Capture the cell that displays the provided text and extract its (X, Y) central coordinate. 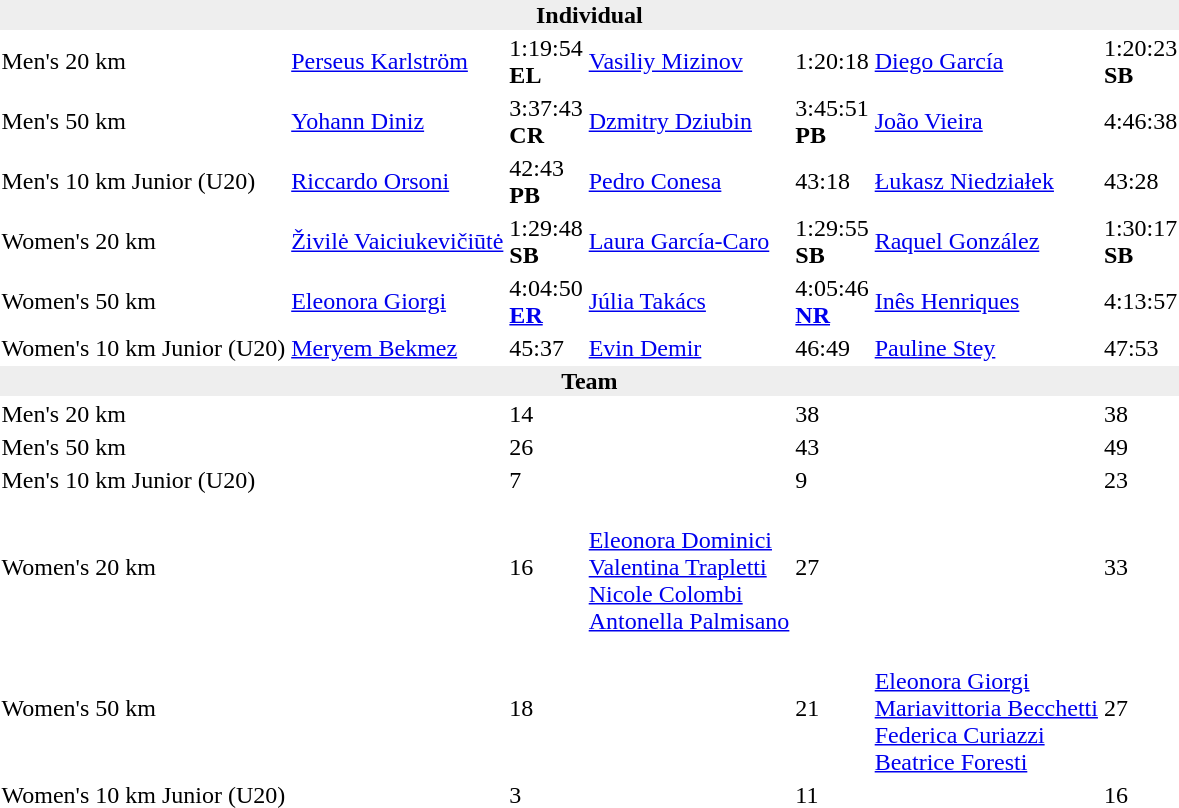
23 (1140, 480)
1:19:54 EL (546, 62)
21 (832, 708)
Eleonora DominiciValentina TraplettiNicole ColombiAntonella Palmisano (689, 567)
Evin Demir (689, 348)
45:37 (546, 348)
Perseus Karlström (398, 62)
1:20:23 SB (1140, 62)
46:49 (832, 348)
Women's 10 km Junior (U20) (144, 348)
42:43 PB (546, 182)
Pauline Stey (986, 348)
Pedro Conesa (689, 182)
14 (546, 414)
3:37:43 CR (546, 122)
43 (832, 447)
1:29:48 SB (546, 242)
9 (832, 480)
1:20:18 (832, 62)
1:29:55 SB (832, 242)
Individual (590, 15)
3:45:51 PB (832, 122)
4:05:46 NR (832, 302)
Meryem Bekmez (398, 348)
33 (1140, 567)
47:53 (1140, 348)
18 (546, 708)
7 (546, 480)
4:46:38 (1140, 122)
Dzmitry Dziubin (689, 122)
43:28 (1140, 182)
Eleonora GiorgiMariavittoria BecchettiFederica CuriazziBeatrice Foresti (986, 708)
Eleonora Giorgi (398, 302)
4:04:50 ER (546, 302)
26 (546, 447)
49 (1140, 447)
Diego García (986, 62)
Raquel González (986, 242)
Júlia Takács (689, 302)
16 (546, 567)
4:13:57 (1140, 302)
Laura García-Caro (689, 242)
Team (590, 381)
Łukasz Niedziałek (986, 182)
Riccardo Orsoni (398, 182)
Živilė Vaiciukevičiūtė (398, 242)
Yohann Diniz (398, 122)
Inês Henriques (986, 302)
Vasiliy Mizinov (689, 62)
João Vieira (986, 122)
43:18 (832, 182)
1:30:17 SB (1140, 242)
